Identify which cell holds the provided text, then report its (x, y) central coordinate. 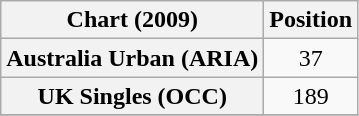
Australia Urban (ARIA) (132, 58)
UK Singles (OCC) (132, 96)
Position (311, 20)
37 (311, 58)
Chart (2009) (132, 20)
189 (311, 96)
